Capture the cell that displays the provided text and extract its (X, Y) central coordinate. 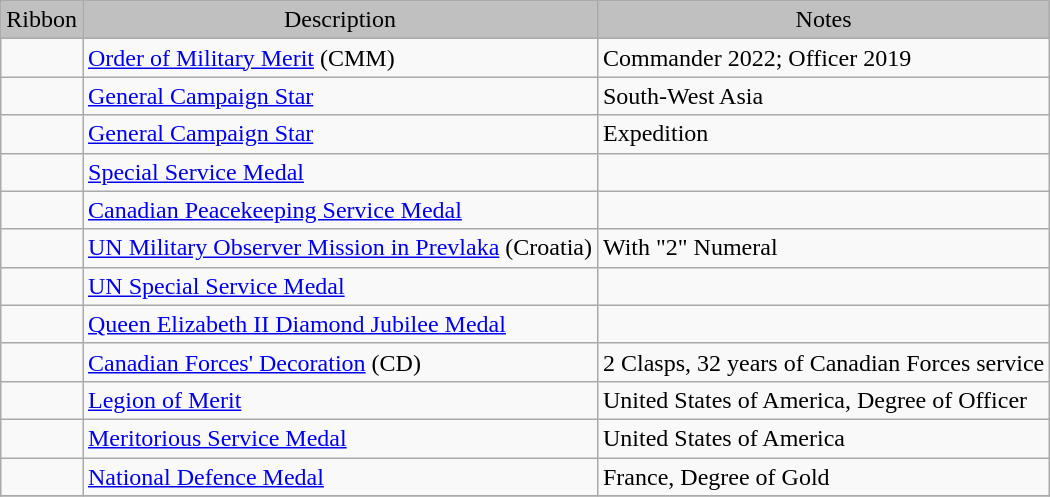
2 Clasps, 32 years of Canadian Forces service (823, 362)
Commander 2022; Officer 2019 (823, 58)
France, Degree of Gold (823, 477)
Expedition (823, 134)
Order of Military Merit (CMM) (340, 58)
United States of America, Degree of Officer (823, 400)
Canadian Forces' Decoration (CD) (340, 362)
Ribbon (42, 20)
Special Service Medal (340, 172)
South-West Asia (823, 96)
United States of America (823, 438)
National Defence Medal (340, 477)
Queen Elizabeth II Diamond Jubilee Medal (340, 324)
Notes (823, 20)
Description (340, 20)
With "2" Numeral (823, 248)
UN Special Service Medal (340, 286)
Meritorious Service Medal (340, 438)
UN Military Observer Mission in Prevlaka (Croatia) (340, 248)
Legion of Merit (340, 400)
Canadian Peacekeeping Service Medal (340, 210)
